Return the (x, y) coordinate for the center point of the cell that contains the specified text.  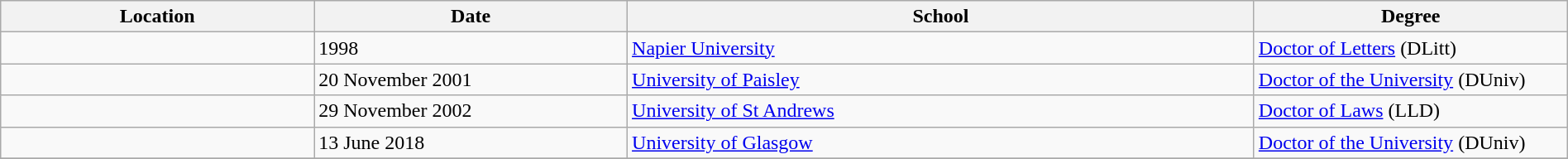
University of Glasgow (941, 142)
University of St Andrews (941, 111)
Napier University (941, 48)
1998 (471, 48)
University of Paisley (941, 79)
Doctor of Laws (LLD) (1411, 111)
Degree (1411, 17)
13 June 2018 (471, 142)
20 November 2001 (471, 79)
Doctor of Letters (DLitt) (1411, 48)
School (941, 17)
29 November 2002 (471, 111)
Location (157, 17)
Date (471, 17)
